For the text-containing cell, return its midpoint in [X, Y] coordinate format. 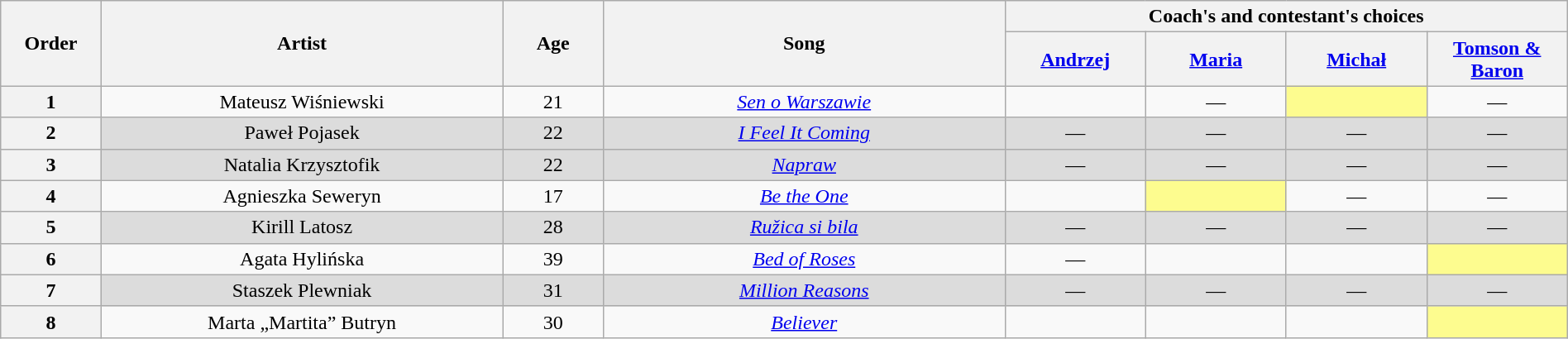
Be the One [804, 196]
Believer [804, 322]
Marta „Martita” Butryn [302, 322]
28 [552, 227]
Coach's and contestant's choices [1286, 17]
I Feel It Coming [804, 133]
39 [552, 259]
3 [51, 165]
8 [51, 322]
30 [552, 322]
Maria [1216, 60]
Artist [302, 43]
Agnieszka Seweryn [302, 196]
17 [552, 196]
Natalia Krzysztofik [302, 165]
7 [51, 290]
Million Reasons [804, 290]
Mateusz Wiśniewski [302, 102]
31 [552, 290]
Agata Hylińska [302, 259]
Order [51, 43]
Age [552, 43]
4 [51, 196]
Paweł Pojasek [302, 133]
Andrzej [1075, 60]
1 [51, 102]
Bed of Roses [804, 259]
2 [51, 133]
Ružica si bila [804, 227]
6 [51, 259]
21 [552, 102]
Tomson & Baron [1497, 60]
Kirill Latosz [302, 227]
5 [51, 227]
Staszek Plewniak [302, 290]
Sen o Warszawie [804, 102]
Song [804, 43]
Napraw [804, 165]
Michał [1356, 60]
